Identify which cell holds the provided text, then report its (x, y) central coordinate. 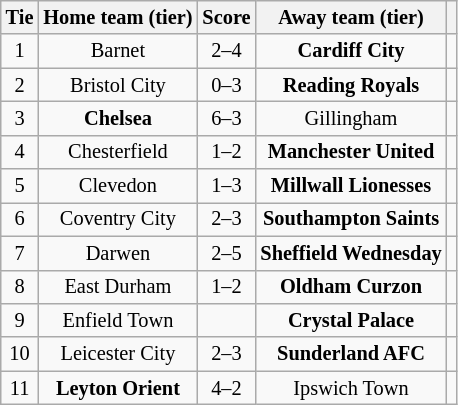
Chelsea (118, 118)
Bristol City (118, 85)
Darwen (118, 253)
Gillingham (350, 118)
Crystal Palace (350, 320)
Ipswich Town (350, 388)
6 (20, 219)
7 (20, 253)
0–3 (226, 85)
1–3 (226, 186)
Sheffield Wednesday (350, 253)
10 (20, 354)
4 (20, 152)
Manchester United (350, 152)
Oldham Curzon (350, 287)
Leicester City (118, 354)
Tie (20, 17)
Barnet (118, 51)
6–3 (226, 118)
Enfield Town (118, 320)
Chesterfield (118, 152)
Clevedon (118, 186)
2–5 (226, 253)
East Durham (118, 287)
2–4 (226, 51)
5 (20, 186)
Away team (tier) (350, 17)
Home team (tier) (118, 17)
3 (20, 118)
Coventry City (118, 219)
4–2 (226, 388)
Cardiff City (350, 51)
Millwall Lionesses (350, 186)
9 (20, 320)
8 (20, 287)
Southampton Saints (350, 219)
Sunderland AFC (350, 354)
Reading Royals (350, 85)
11 (20, 388)
Leyton Orient (118, 388)
Score (226, 17)
2 (20, 85)
1 (20, 51)
